Output the [x, y] coordinate of the center of the cell containing the given text.  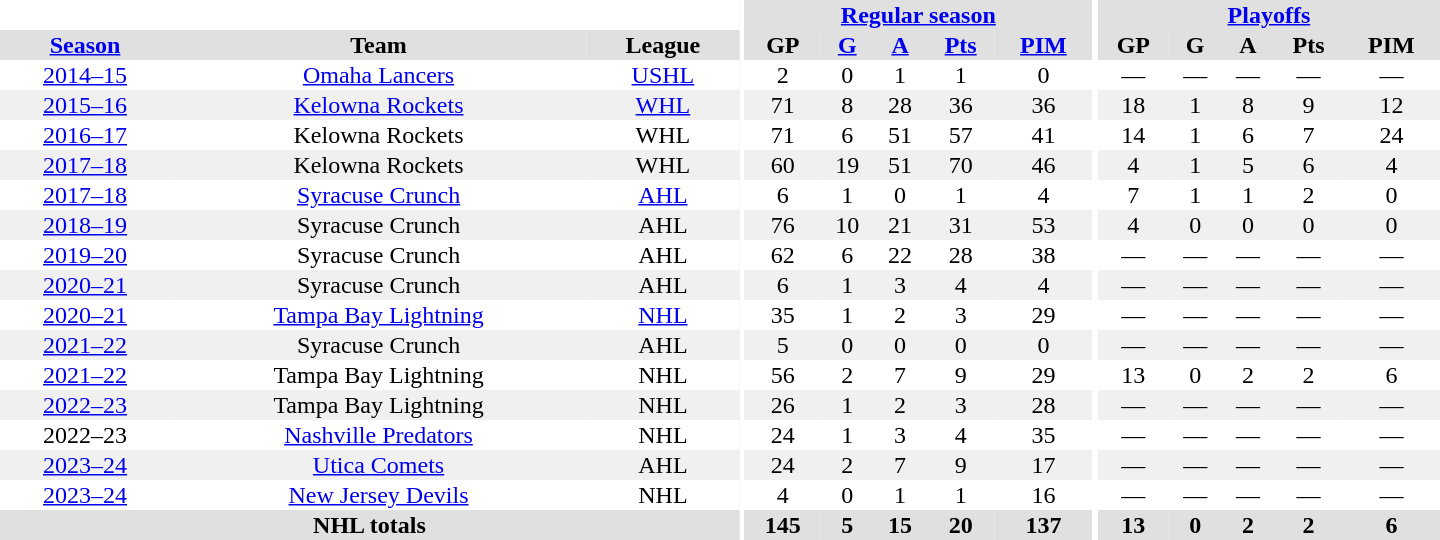
Nashville Predators [378, 435]
2014–15 [85, 75]
10 [848, 225]
Playoffs [1269, 15]
62 [783, 255]
70 [960, 165]
20 [960, 525]
18 [1134, 105]
NHL totals [370, 525]
Utica Comets [378, 465]
16 [1044, 495]
22 [900, 255]
USHL [663, 75]
56 [783, 375]
Team [378, 45]
31 [960, 225]
76 [783, 225]
145 [783, 525]
53 [1044, 225]
57 [960, 135]
21 [900, 225]
Regular season [918, 15]
2019–20 [85, 255]
38 [1044, 255]
2018–19 [85, 225]
46 [1044, 165]
41 [1044, 135]
17 [1044, 465]
26 [783, 405]
League [663, 45]
2016–17 [85, 135]
60 [783, 165]
Omaha Lancers [378, 75]
Season [85, 45]
12 [1392, 105]
19 [848, 165]
137 [1044, 525]
15 [900, 525]
New Jersey Devils [378, 495]
2015–16 [85, 105]
14 [1134, 135]
